Find where the given text appears and provide that cell's center as [X, Y] coordinate. 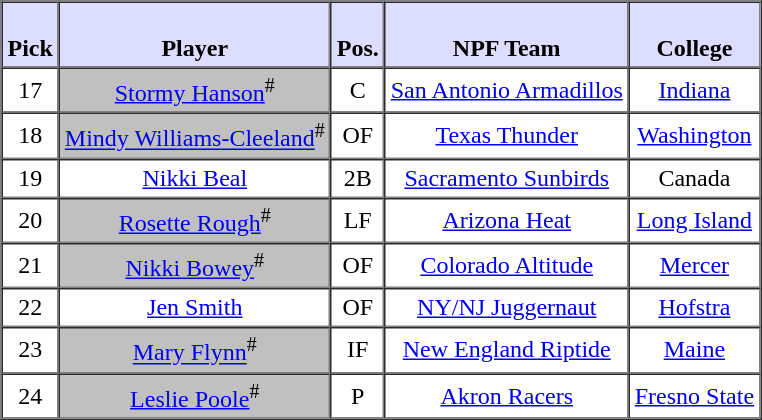
Jen Smith [195, 308]
21 [30, 266]
C [358, 90]
P [358, 396]
Akron Racers [507, 396]
22 [30, 308]
Colorado Altitude [507, 266]
LF [358, 220]
Canada [694, 178]
Mercer [694, 266]
Nikki Bowey# [195, 266]
IF [358, 350]
Mary Flynn# [195, 350]
Indiana [694, 90]
College [694, 35]
Player [195, 35]
Rosette Rough# [195, 220]
19 [30, 178]
NPF Team [507, 35]
20 [30, 220]
18 [30, 136]
17 [30, 90]
Mindy Williams-Cleeland# [195, 136]
NY/NJ Juggernaut [507, 308]
San Antonio Armadillos [507, 90]
23 [30, 350]
2B [358, 178]
24 [30, 396]
Arizona Heat [507, 220]
Texas Thunder [507, 136]
Leslie Poole# [195, 396]
Long Island [694, 220]
Pos. [358, 35]
Maine [694, 350]
Nikki Beal [195, 178]
New England Riptide [507, 350]
Fresno State [694, 396]
Pick [30, 35]
Sacramento Sunbirds [507, 178]
Stormy Hanson# [195, 90]
Hofstra [694, 308]
Washington [694, 136]
